Return [x, y] of the center of cell containing provided text 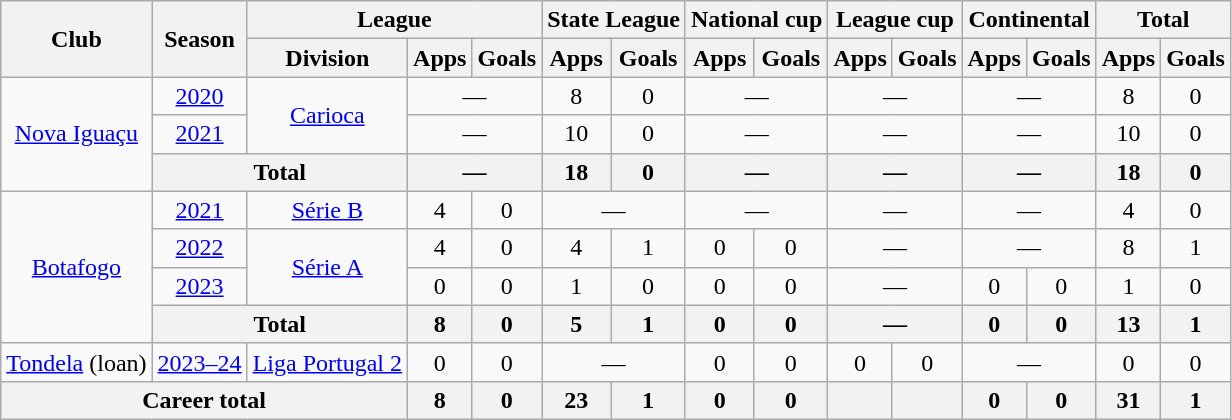
2022 [200, 248]
League [394, 20]
Carioca [327, 115]
Season [200, 39]
League cup [895, 20]
State League [614, 20]
Tondela (loan) [76, 362]
Continental [1029, 20]
Division [327, 58]
2023 [200, 286]
23 [576, 400]
2020 [200, 96]
Série A [327, 267]
Career total [204, 400]
13 [1128, 324]
Botafogo [76, 267]
Nova Iguaçu [76, 134]
Série B [327, 210]
Club [76, 39]
31 [1128, 400]
2023–24 [200, 362]
Liga Portugal 2 [327, 362]
5 [576, 324]
National cup [756, 20]
